Output the [x, y] coordinate of the center of the cell containing the given text.  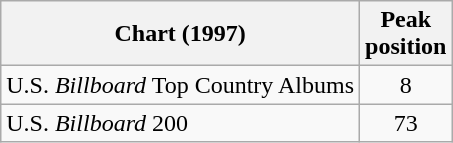
Peakposition [406, 34]
U.S. Billboard Top Country Albums [180, 85]
U.S. Billboard 200 [180, 123]
73 [406, 123]
8 [406, 85]
Chart (1997) [180, 34]
